Provide the (X, Y) coordinate of the cell's center where the given text is located.  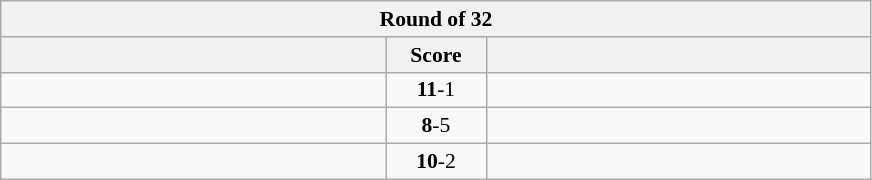
8-5 (436, 126)
Score (436, 55)
Round of 32 (436, 19)
11-1 (436, 90)
10-2 (436, 162)
